Search for the cell housing the specified text and yield its [X, Y] center coordinate. 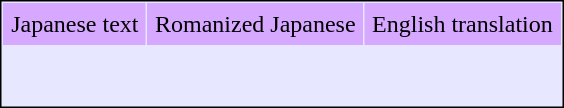
English translation [463, 24]
Romanized Japanese [256, 24]
Japanese text [75, 24]
